Locate the cell with the specified text and output its [x, y] center coordinate. 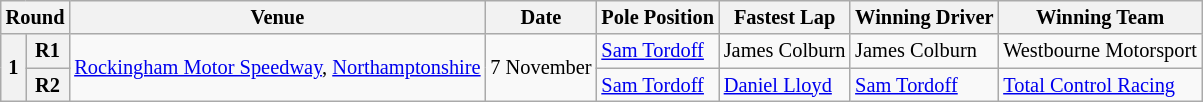
Total Control Racing [1100, 85]
1 [14, 68]
Pole Position [657, 17]
R2 [48, 85]
Round [36, 17]
Winning Team [1100, 17]
Rockingham Motor Speedway, Northamptonshire [277, 68]
Date [540, 17]
Fastest Lap [784, 17]
Winning Driver [924, 17]
7 November [540, 68]
Westbourne Motorsport [1100, 51]
Daniel Lloyd [784, 85]
R1 [48, 51]
Venue [277, 17]
